Capture the cell that displays the provided text and extract its (x, y) central coordinate. 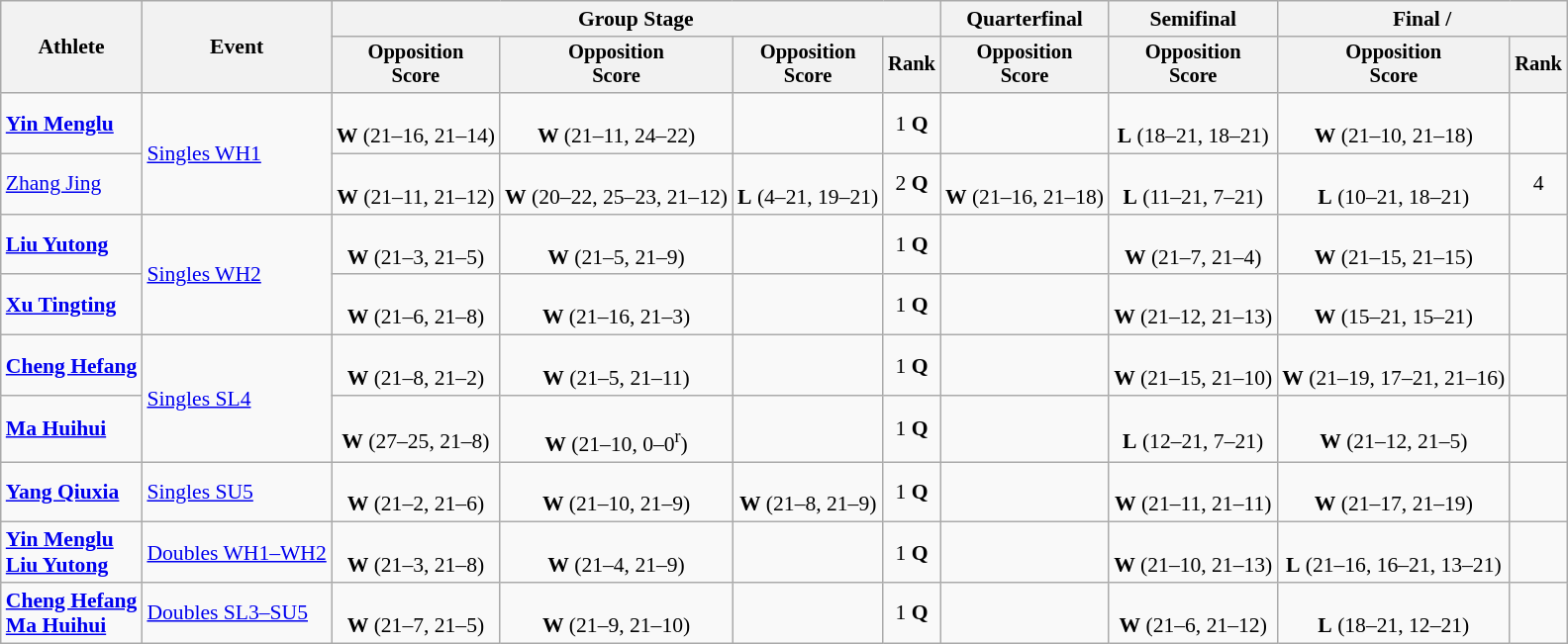
W (21–11, 21–12) (416, 184)
Zhang Jing (71, 184)
Athlete (71, 47)
Group Stage (636, 19)
Quarterfinal (1025, 19)
W (27–25, 21–8) (416, 429)
Cheng Hefang (71, 366)
L (11–21, 7–21) (1193, 184)
L (21–16, 16–21, 13–21) (1394, 552)
W (21–5, 21–11) (616, 366)
Semifinal (1193, 19)
W (21–9, 21–10) (616, 613)
Yin Menglu (71, 123)
W (21–3, 21–5) (416, 245)
W (21–11, 24–22) (616, 123)
W (21–2, 21–6) (416, 493)
W (21–10, 21–9) (616, 493)
W (21–6, 21–8) (416, 305)
W (21–15, 21–10) (1193, 366)
Doubles SL3–SU5 (236, 613)
W (21–6, 21–12) (1193, 613)
W (21–4, 21–9) (616, 552)
Singles WH2 (236, 275)
W (21–11, 21–11) (1193, 493)
W (21–12, 21–5) (1394, 429)
W (21–10, 21–18) (1394, 123)
W (21–15, 21–15) (1394, 245)
Doubles WH1–WH2 (236, 552)
W (15–21, 15–21) (1394, 305)
L (12–21, 7–21) (1193, 429)
W (21–10, 0–0r) (616, 429)
W (21–19, 17–21, 21–16) (1394, 366)
W (21–12, 21–13) (1193, 305)
W (21–16, 21–14) (416, 123)
4 (1538, 184)
Yang Qiuxia (71, 493)
W (21–3, 21–8) (416, 552)
L (18–21, 18–21) (1193, 123)
W (21–5, 21–9) (616, 245)
2 Q (912, 184)
W (21–7, 21–4) (1193, 245)
Singles SU5 (236, 493)
Singles WH1 (236, 153)
Event (236, 47)
Liu Yutong (71, 245)
W (20–22, 25–23, 21–12) (616, 184)
W (21–16, 21–18) (1025, 184)
L (10–21, 18–21) (1394, 184)
Ma Huihui (71, 429)
W (21–8, 21–9) (808, 493)
Xu Tingting (71, 305)
L (18–21, 12–21) (1394, 613)
Cheng HefangMa Huihui (71, 613)
Singles SL4 (236, 399)
W (21–17, 21–19) (1394, 493)
W (21–10, 21–13) (1193, 552)
Yin MengluLiu Yutong (71, 552)
W (21–7, 21–5) (416, 613)
W (21–8, 21–2) (416, 366)
W (21–16, 21–3) (616, 305)
L (4–21, 19–21) (808, 184)
Final / (1421, 19)
